Search for the cell housing the specified text and yield its [X, Y] center coordinate. 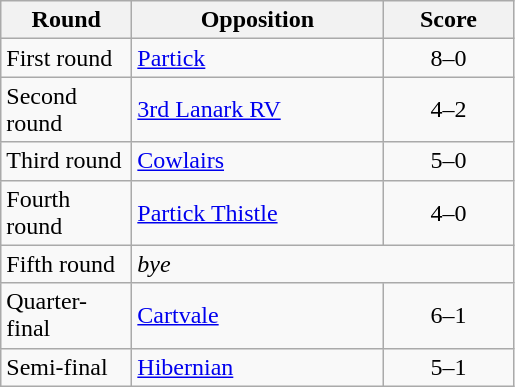
Partick [258, 58]
Fourth round [66, 212]
5–0 [448, 161]
Semi-final [66, 367]
Score [448, 20]
4–0 [448, 212]
Round [66, 20]
Hibernian [258, 367]
Quarter-final [66, 316]
5–1 [448, 367]
Opposition [258, 20]
Cartvale [258, 316]
Fifth round [66, 264]
Second round [66, 110]
First round [66, 58]
6–1 [448, 316]
4–2 [448, 110]
bye [323, 264]
Third round [66, 161]
Partick Thistle [258, 212]
Cowlairs [258, 161]
3rd Lanark RV [258, 110]
8–0 [448, 58]
